Pinpoint the cell where the given text exists, returning its [X, Y] midpoint coordinate. 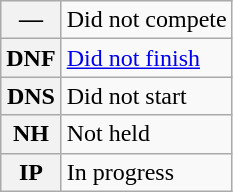
— [31, 20]
IP [31, 172]
Not held [146, 134]
DNF [31, 58]
Did not start [146, 96]
NH [31, 134]
Did not finish [146, 58]
In progress [146, 172]
Did not compete [146, 20]
DNS [31, 96]
